Provide the (x, y) coordinate of the cell's center where the given text is located.  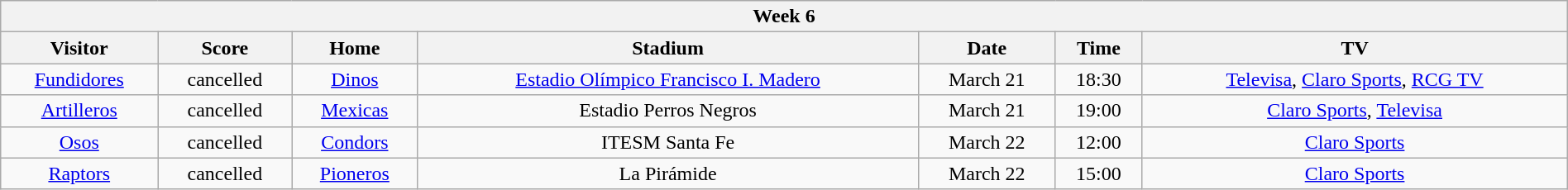
Estadio Perros Negros (668, 111)
Fundidores (79, 79)
TV (1355, 48)
Visitor (79, 48)
ITESM Santa Fe (668, 142)
Score (225, 48)
Time (1098, 48)
Osos (79, 142)
Claro Sports, Televisa (1355, 111)
Date (986, 48)
Stadium (668, 48)
15:00 (1098, 173)
La Pirámide (668, 173)
Week 6 (784, 17)
Dinos (355, 79)
Artilleros (79, 111)
Mexicas (355, 111)
Estadio Olímpico Francisco I. Madero (668, 79)
12:00 (1098, 142)
18:30 (1098, 79)
Home (355, 48)
Televisa, Claro Sports, RCG TV (1355, 79)
Raptors (79, 173)
Pioneros (355, 173)
19:00 (1098, 111)
Condors (355, 142)
